Detect which cell encompasses the target text, then output its (x, y) center coordinate. 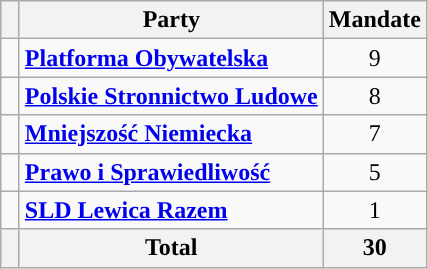
Total (171, 248)
8 (374, 96)
Polskie Stronnictwo Ludowe (171, 96)
Mandate (374, 20)
1 (374, 210)
SLD Lewica Razem (171, 210)
9 (374, 58)
5 (374, 172)
Prawo i Sprawiedliwość (171, 172)
30 (374, 248)
Party (171, 20)
Platforma Obywatelska (171, 58)
7 (374, 134)
Mniejszość Niemiecka (171, 134)
